Identify which cell holds the provided text, then report its (X, Y) central coordinate. 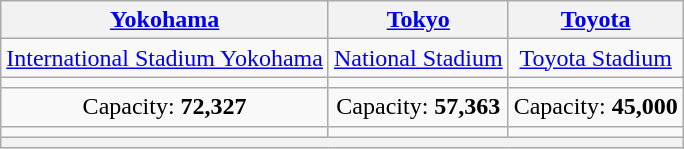
Capacity: 72,327 (165, 107)
National Stadium (418, 58)
International Stadium Yokohama (165, 58)
Toyota Stadium (596, 58)
Toyota (596, 20)
Tokyo (418, 20)
Capacity: 57,363 (418, 107)
Capacity: 45,000 (596, 107)
Yokohama (165, 20)
